Find where the given text appears and provide that cell's center as (X, Y) coordinate. 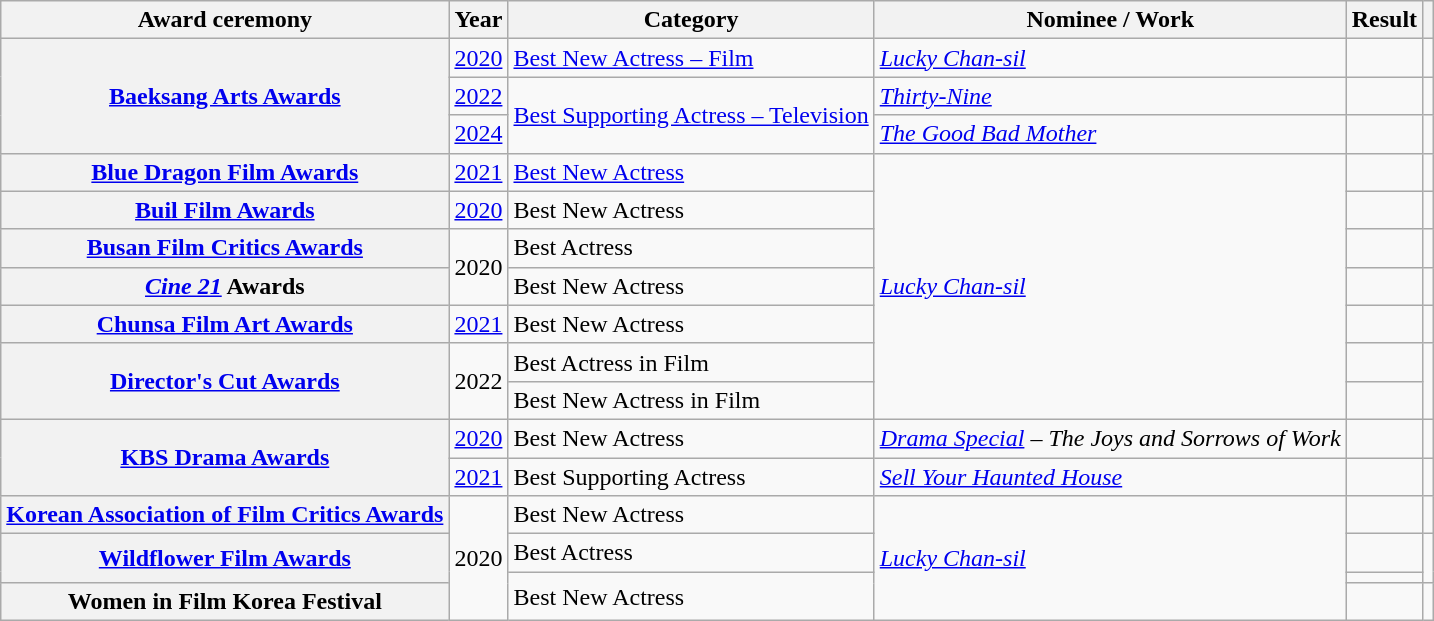
Best Actress in Film (691, 362)
2024 (478, 134)
Blue Dragon Film Awards (225, 172)
Women in Film Korea Festival (225, 602)
Busan Film Critics Awards (225, 248)
Year (478, 20)
Drama Special – The Joys and Sorrows of Work (1110, 438)
Best Supporting Actress – Television (691, 115)
Director's Cut Awards (225, 381)
KBS Drama Awards (225, 457)
Best New Actress – Film (691, 58)
Best New Actress in Film (691, 400)
Korean Association of Film Critics Awards (225, 515)
Nominee / Work (1110, 20)
Award ceremony (225, 20)
Thirty-Nine (1110, 96)
Sell Your Haunted House (1110, 477)
Result (1384, 20)
Cine 21 Awards (225, 286)
Baeksang Arts Awards (225, 96)
Buil Film Awards (225, 210)
Category (691, 20)
Wildflower Film Awards (225, 558)
The Good Bad Mother (1110, 134)
Best Supporting Actress (691, 477)
Chunsa Film Art Awards (225, 324)
